Provide the [X, Y] coordinate of the cell's center where the given text is located.  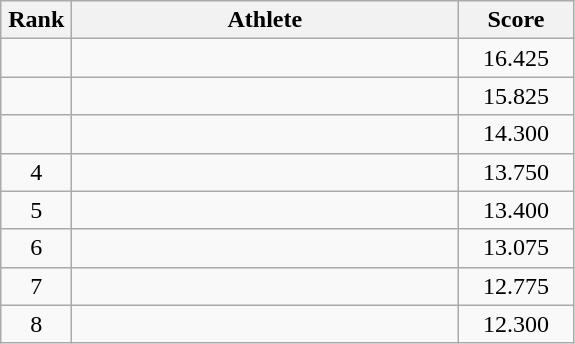
12.775 [516, 286]
13.750 [516, 172]
Rank [36, 20]
6 [36, 248]
12.300 [516, 324]
7 [36, 286]
4 [36, 172]
5 [36, 210]
16.425 [516, 58]
13.075 [516, 248]
13.400 [516, 210]
Score [516, 20]
14.300 [516, 134]
Athlete [265, 20]
8 [36, 324]
15.825 [516, 96]
